Provide the [X, Y] coordinate of the cell's center where the given text is located.  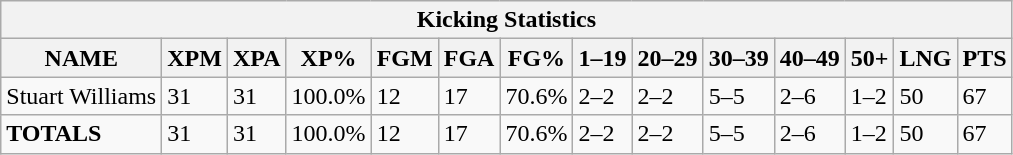
FGM [404, 58]
20–29 [668, 58]
Stuart Williams [82, 96]
PTS [984, 58]
Kicking Statistics [506, 20]
FG% [536, 58]
NAME [82, 58]
XPA [256, 58]
1–19 [602, 58]
TOTALS [82, 134]
FGA [469, 58]
40–49 [810, 58]
XP% [328, 58]
30–39 [738, 58]
LNG [926, 58]
XPM [195, 58]
50+ [870, 58]
